Determine the (x, y) coordinate at the center of the cell enclosing the given text.  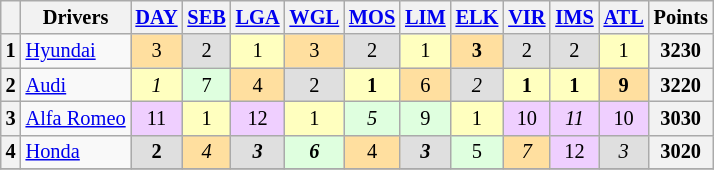
IMS (574, 17)
MOS (372, 17)
LGA (258, 17)
Honda (76, 152)
ATL (624, 17)
ELK (478, 17)
3220 (681, 85)
Audi (76, 85)
DAY (156, 17)
VIR (526, 17)
LIM (425, 17)
3230 (681, 51)
Alfa Romeo (76, 118)
3030 (681, 118)
Drivers (76, 17)
Hyundai (76, 51)
3020 (681, 152)
WGL (315, 17)
Points (681, 17)
SEB (206, 17)
